Scan for the cell matching the given text and deliver its (x, y) coordinate at center. 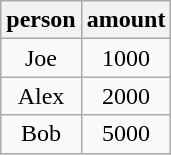
1000 (126, 58)
2000 (126, 96)
Joe (41, 58)
person (41, 20)
Alex (41, 96)
Bob (41, 134)
amount (126, 20)
5000 (126, 134)
